Return the (x, y) coordinate for the center point of the cell that contains the specified text.  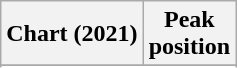
Peakposition (189, 34)
Chart (2021) (72, 34)
